Identify which cell holds the provided text, then report its (x, y) central coordinate. 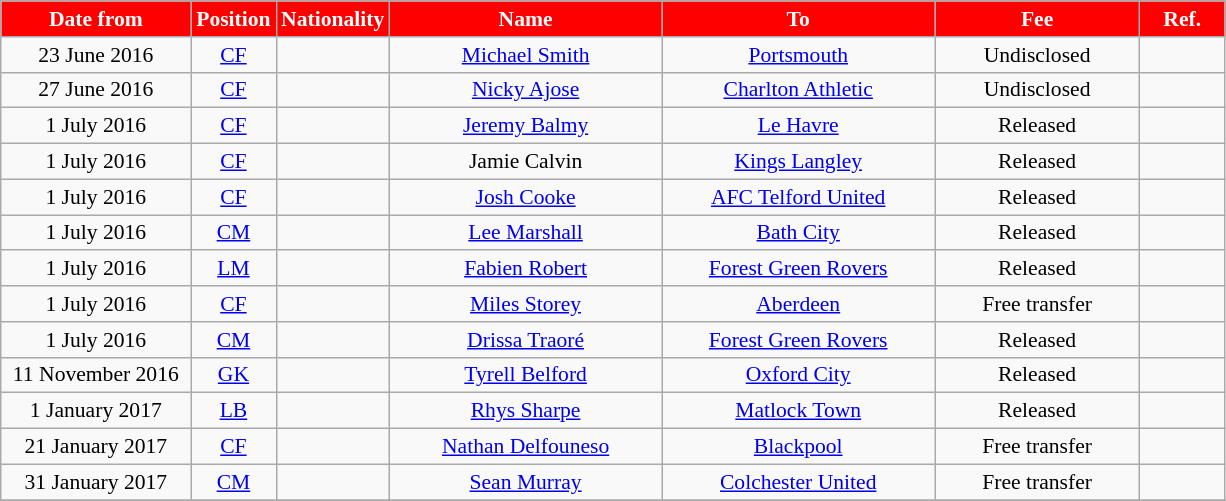
Le Havre (798, 126)
Colchester United (798, 482)
Ref. (1182, 19)
Sean Murray (526, 482)
Jamie Calvin (526, 162)
31 January 2017 (96, 482)
Rhys Sharpe (526, 411)
Michael Smith (526, 55)
1 January 2017 (96, 411)
11 November 2016 (96, 375)
Matlock Town (798, 411)
To (798, 19)
Position (234, 19)
Aberdeen (798, 304)
Date from (96, 19)
Name (526, 19)
Drissa Traoré (526, 340)
Oxford City (798, 375)
Jeremy Balmy (526, 126)
21 January 2017 (96, 447)
23 June 2016 (96, 55)
Fee (1038, 19)
Fabien Robert (526, 269)
GK (234, 375)
LM (234, 269)
Lee Marshall (526, 233)
AFC Telford United (798, 197)
Josh Cooke (526, 197)
Bath City (798, 233)
Nationality (332, 19)
Charlton Athletic (798, 90)
Kings Langley (798, 162)
Miles Storey (526, 304)
Tyrell Belford (526, 375)
Blackpool (798, 447)
Nicky Ajose (526, 90)
LB (234, 411)
Portsmouth (798, 55)
Nathan Delfouneso (526, 447)
27 June 2016 (96, 90)
